Capture the cell that displays the provided text and extract its [X, Y] central coordinate. 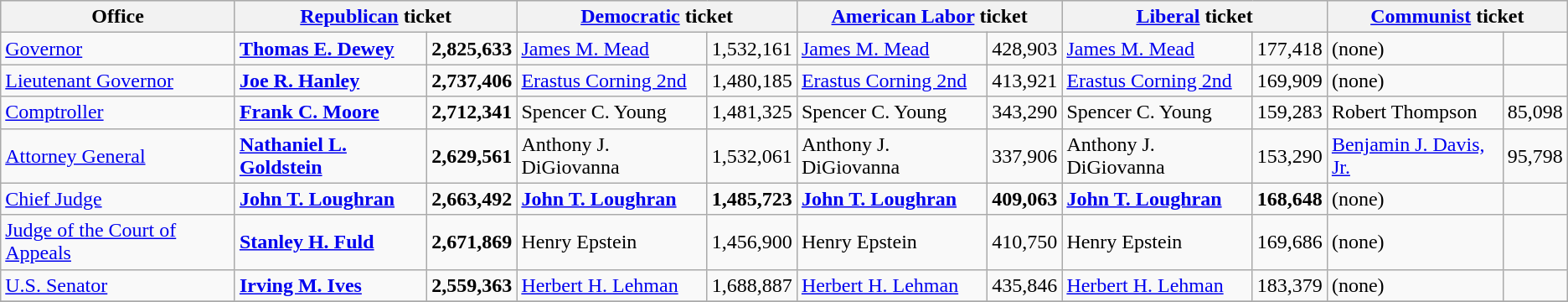
Comptroller [118, 112]
Stanley H. Fuld [330, 242]
1,481,325 [752, 112]
2,663,492 [472, 199]
2,671,869 [472, 242]
410,750 [1025, 242]
Office [118, 17]
Democratic ticket [657, 17]
2,712,341 [472, 112]
1,480,185 [752, 81]
Nathaniel L. Goldstein [330, 156]
2,825,633 [472, 49]
1,456,900 [752, 242]
Communist ticket [1447, 17]
Irving M. Ives [330, 285]
435,846 [1025, 285]
169,909 [1290, 81]
Lieutenant Governor [118, 81]
2,559,363 [472, 285]
1,532,061 [752, 156]
159,283 [1290, 112]
428,903 [1025, 49]
Robert Thompson [1415, 112]
1,688,887 [752, 285]
Joe R. Hanley [330, 81]
409,063 [1025, 199]
168,648 [1290, 199]
Republican ticket [375, 17]
Judge of the Court of Appeals [118, 242]
343,290 [1025, 112]
169,686 [1290, 242]
Chief Judge [118, 199]
American Labor ticket [929, 17]
Governor [118, 49]
2,629,561 [472, 156]
177,418 [1290, 49]
2,737,406 [472, 81]
Liberal ticket [1194, 17]
Benjamin J. Davis, Jr. [1415, 156]
153,290 [1290, 156]
1,532,161 [752, 49]
85,098 [1534, 112]
Attorney General [118, 156]
337,906 [1025, 156]
183,379 [1290, 285]
413,921 [1025, 81]
1,485,723 [752, 199]
Frank C. Moore [330, 112]
U.S. Senator [118, 285]
95,798 [1534, 156]
Thomas E. Dewey [330, 49]
